Detect which cell encompasses the target text, then output its [X, Y] center coordinate. 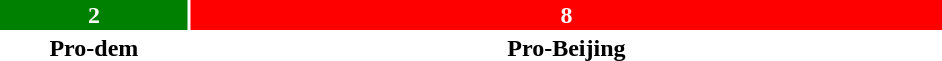
8 [566, 15]
2 [94, 15]
